For the text-containing cell, return its midpoint in [X, Y] coordinate format. 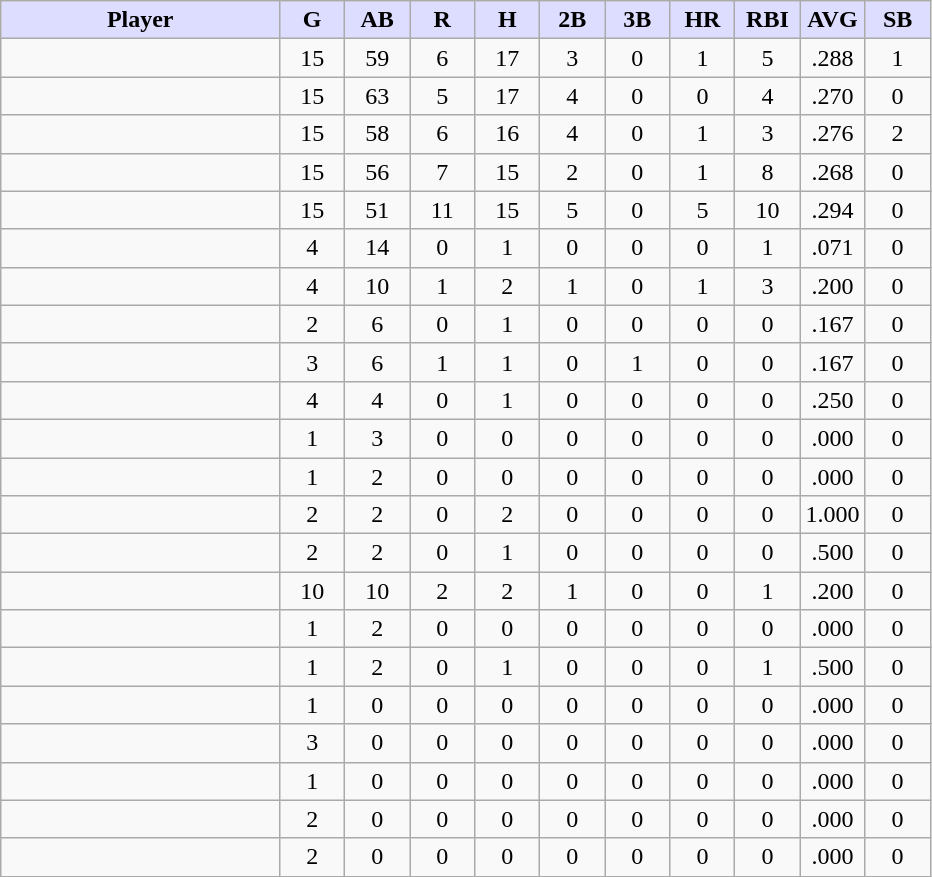
H [508, 20]
.288 [832, 58]
16 [508, 134]
RBI [768, 20]
Player [140, 20]
.071 [832, 248]
59 [378, 58]
63 [378, 96]
14 [378, 248]
AVG [832, 20]
8 [768, 172]
11 [442, 210]
.294 [832, 210]
.276 [832, 134]
2B [572, 20]
SB [898, 20]
51 [378, 210]
R [442, 20]
.250 [832, 400]
.268 [832, 172]
7 [442, 172]
.270 [832, 96]
56 [378, 172]
58 [378, 134]
HR [702, 20]
3B [638, 20]
G [312, 20]
AB [378, 20]
1.000 [832, 515]
